Identify which cell holds the provided text, then report its (x, y) central coordinate. 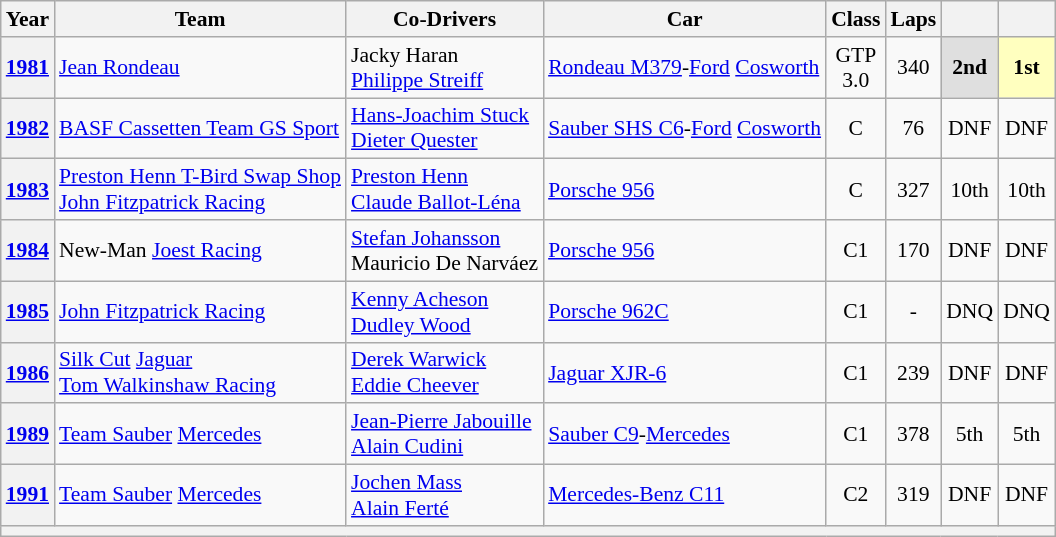
Hans-Joachim Stuck Dieter Quester (444, 128)
1981 (28, 68)
319 (913, 496)
Sauber C9-Mercedes (684, 434)
Jacky Haran Philippe Streiff (444, 68)
Sauber SHS C6-Ford Cosworth (684, 128)
Jaguar XJR-6 (684, 372)
Car (684, 19)
Mercedes-Benz C11 (684, 496)
1st (1026, 68)
John Fitzpatrick Racing (200, 312)
1989 (28, 434)
Rondeau M379-Ford Cosworth (684, 68)
Year (28, 19)
Co-Drivers (444, 19)
Porsche 962C (684, 312)
Kenny Acheson Dudley Wood (444, 312)
Jean-Pierre Jabouille Alain Cudini (444, 434)
Class (856, 19)
Preston Henn T-Bird Swap Shop John Fitzpatrick Racing (200, 190)
2nd (970, 68)
1982 (28, 128)
1985 (28, 312)
1983 (28, 190)
C2 (856, 496)
New-Man Joest Racing (200, 250)
170 (913, 250)
Derek Warwick Eddie Cheever (444, 372)
378 (913, 434)
239 (913, 372)
Jean Rondeau (200, 68)
BASF Cassetten Team GS Sport (200, 128)
- (913, 312)
340 (913, 68)
1986 (28, 372)
Silk Cut Jaguar Tom Walkinshaw Racing (200, 372)
1984 (28, 250)
1991 (28, 496)
327 (913, 190)
Laps (913, 19)
Stefan Johansson Mauricio De Narváez (444, 250)
76 (913, 128)
GTP3.0 (856, 68)
Jochen Mass Alain Ferté (444, 496)
Team (200, 19)
Preston Henn Claude Ballot-Léna (444, 190)
